Return the (X, Y) coordinate for the center point of the cell that contains the specified text.  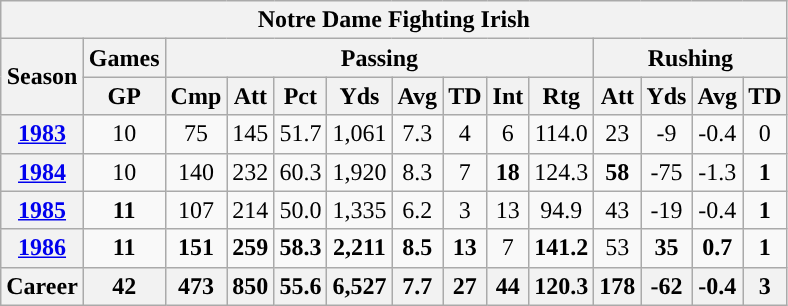
-75 (666, 172)
1983 (42, 134)
178 (618, 286)
55.6 (300, 286)
94.9 (562, 210)
1,061 (360, 134)
Passing (380, 58)
6.2 (418, 210)
GP (124, 96)
Int (508, 96)
850 (250, 286)
51.7 (300, 134)
Rtg (562, 96)
23 (618, 134)
27 (465, 286)
107 (196, 210)
1,920 (360, 172)
473 (196, 286)
53 (618, 248)
124.3 (562, 172)
Games (124, 58)
58 (618, 172)
141.2 (562, 248)
42 (124, 286)
120.3 (562, 286)
214 (250, 210)
140 (196, 172)
2,211 (360, 248)
Season (42, 77)
0 (765, 134)
Career (42, 286)
1,335 (360, 210)
1985 (42, 210)
114.0 (562, 134)
232 (250, 172)
Pct (300, 96)
Rushing (690, 58)
259 (250, 248)
50.0 (300, 210)
75 (196, 134)
6,527 (360, 286)
43 (618, 210)
0.7 (718, 248)
60.3 (300, 172)
1984 (42, 172)
-1.3 (718, 172)
6 (508, 134)
58.3 (300, 248)
35 (666, 248)
Cmp (196, 96)
-19 (666, 210)
8.3 (418, 172)
145 (250, 134)
-62 (666, 286)
8.5 (418, 248)
151 (196, 248)
18 (508, 172)
1986 (42, 248)
7.7 (418, 286)
Notre Dame Fighting Irish (394, 20)
4 (465, 134)
-9 (666, 134)
7.3 (418, 134)
44 (508, 286)
